Find where the given text appears and provide that cell's center as [X, Y] coordinate. 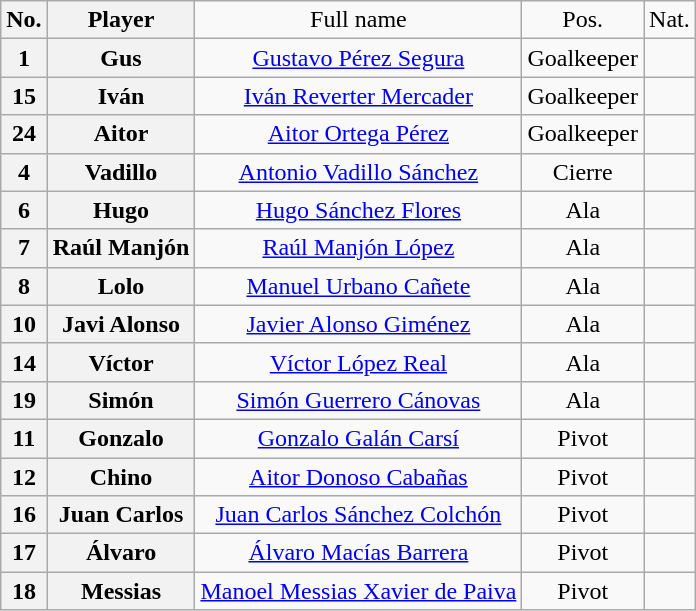
Messias [121, 591]
18 [24, 591]
Manuel Urbano Cañete [358, 286]
Álvaro Macías Barrera [358, 553]
24 [24, 134]
Gonzalo Galán Carsí [358, 438]
6 [24, 210]
Raúl Manjón [121, 248]
Full name [358, 20]
Gustavo Pérez Segura [358, 58]
Hugo [121, 210]
17 [24, 553]
16 [24, 515]
Hugo Sánchez Flores [358, 210]
Lolo [121, 286]
Antonio Vadillo Sánchez [358, 172]
4 [24, 172]
Iván Reverter Mercader [358, 96]
Gonzalo [121, 438]
Vadillo [121, 172]
Chino [121, 477]
Pos. [583, 20]
Juan Carlos [121, 515]
11 [24, 438]
Juan Carlos Sánchez Colchón [358, 515]
Nat. [670, 20]
8 [24, 286]
Player [121, 20]
1 [24, 58]
Cierre [583, 172]
Javi Alonso [121, 324]
Aitor [121, 134]
Álvaro [121, 553]
Iván [121, 96]
7 [24, 248]
12 [24, 477]
Aitor Ortega Pérez [358, 134]
Gus [121, 58]
15 [24, 96]
14 [24, 362]
Aitor Donoso Cabañas [358, 477]
19 [24, 400]
No. [24, 20]
Manoel Messias Xavier de Paiva [358, 591]
10 [24, 324]
Javier Alonso Giménez [358, 324]
Raúl Manjón López [358, 248]
Simón [121, 400]
Víctor López Real [358, 362]
Simón Guerrero Cánovas [358, 400]
Víctor [121, 362]
